From the cell containing the given text, extract its center point as [X, Y] coordinate. 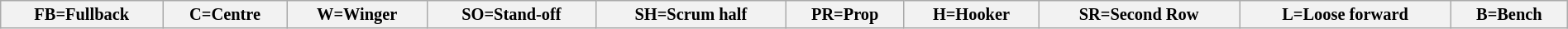
SH=Scrum half [691, 14]
SO=Stand-off [511, 14]
SR=Second Row [1140, 14]
W=Winger [357, 14]
H=Hooker [971, 14]
B=Bench [1508, 14]
FB=Fullback [82, 14]
C=Centre [225, 14]
L=Loose forward [1346, 14]
PR=Prop [845, 14]
